Detect which cell encompasses the target text, then output its (x, y) center coordinate. 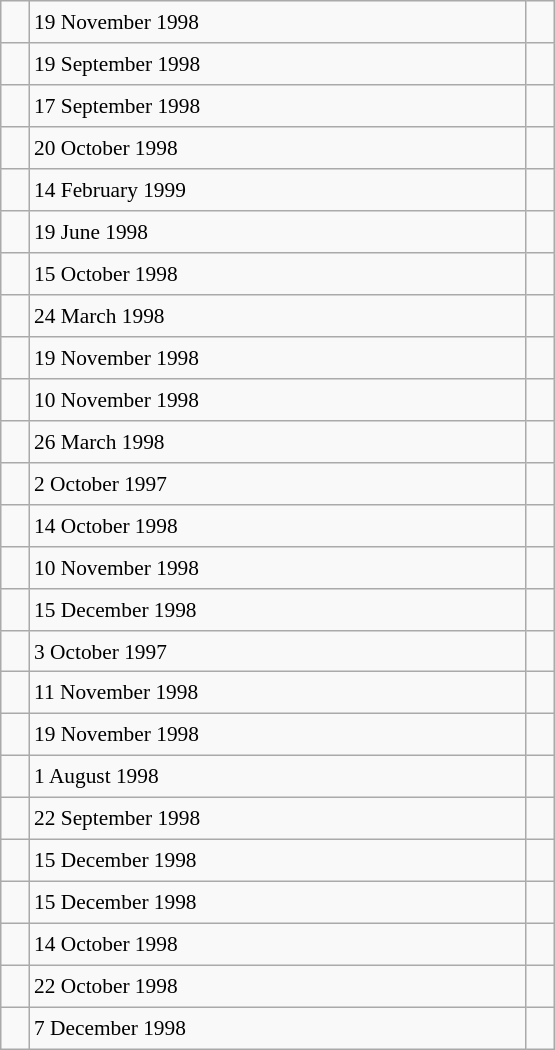
1 August 1998 (278, 777)
22 October 1998 (278, 986)
20 October 1998 (278, 148)
26 March 1998 (278, 441)
17 September 1998 (278, 106)
2 October 1997 (278, 483)
19 June 1998 (278, 232)
22 September 1998 (278, 819)
11 November 1998 (278, 693)
19 September 1998 (278, 64)
7 December 1998 (278, 1028)
24 March 1998 (278, 316)
15 October 1998 (278, 274)
3 October 1997 (278, 651)
14 February 1999 (278, 190)
